Pinpoint the cell where the given text exists, returning its [x, y] midpoint coordinate. 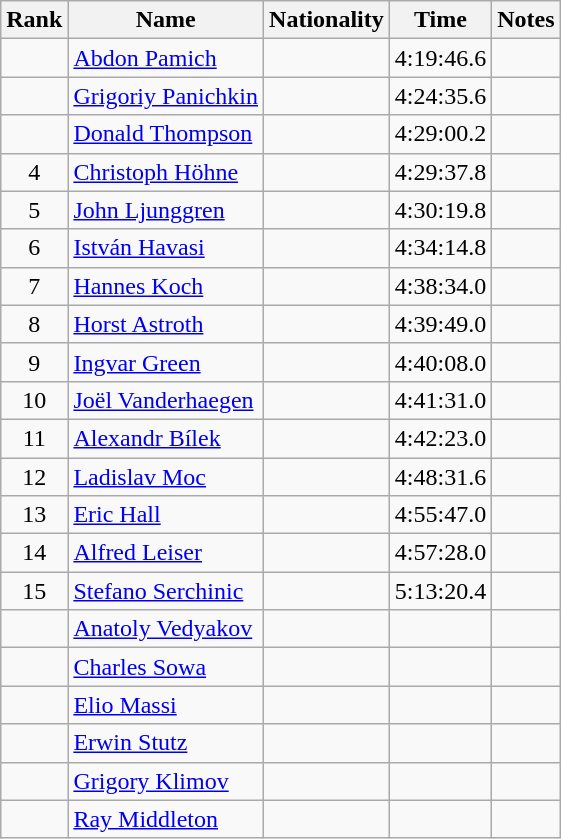
13 [34, 515]
11 [34, 438]
4:29:37.8 [440, 172]
4 [34, 172]
14 [34, 553]
8 [34, 324]
Nationality [327, 20]
Ingvar Green [166, 362]
Anatoly Vedyakov [166, 629]
Hannes Koch [166, 286]
15 [34, 591]
4:19:46.6 [440, 58]
Horst Astroth [166, 324]
6 [34, 248]
Erwin Stutz [166, 743]
Donald Thompson [166, 134]
John Ljunggren [166, 210]
Christoph Höhne [166, 172]
4:41:31.0 [440, 400]
Grigory Klimov [166, 781]
4:24:35.6 [440, 96]
Abdon Pamich [166, 58]
4:40:08.0 [440, 362]
Rank [34, 20]
7 [34, 286]
4:55:47.0 [440, 515]
4:39:49.0 [440, 324]
9 [34, 362]
4:57:28.0 [440, 553]
12 [34, 477]
4:48:31.6 [440, 477]
Name [166, 20]
5 [34, 210]
4:38:34.0 [440, 286]
5:13:20.4 [440, 591]
Elio Massi [166, 705]
4:30:19.8 [440, 210]
10 [34, 400]
Notes [526, 20]
4:42:23.0 [440, 438]
Grigoriy Panichkin [166, 96]
Eric Hall [166, 515]
4:29:00.2 [440, 134]
Charles Sowa [166, 667]
István Havasi [166, 248]
Alexandr Bílek [166, 438]
Stefano Serchinic [166, 591]
4:34:14.8 [440, 248]
Alfred Leiser [166, 553]
Joël Vanderhaegen [166, 400]
Time [440, 20]
Ray Middleton [166, 819]
Ladislav Moc [166, 477]
